Provide the [x, y] coordinate of the cell's center where the given text is located.  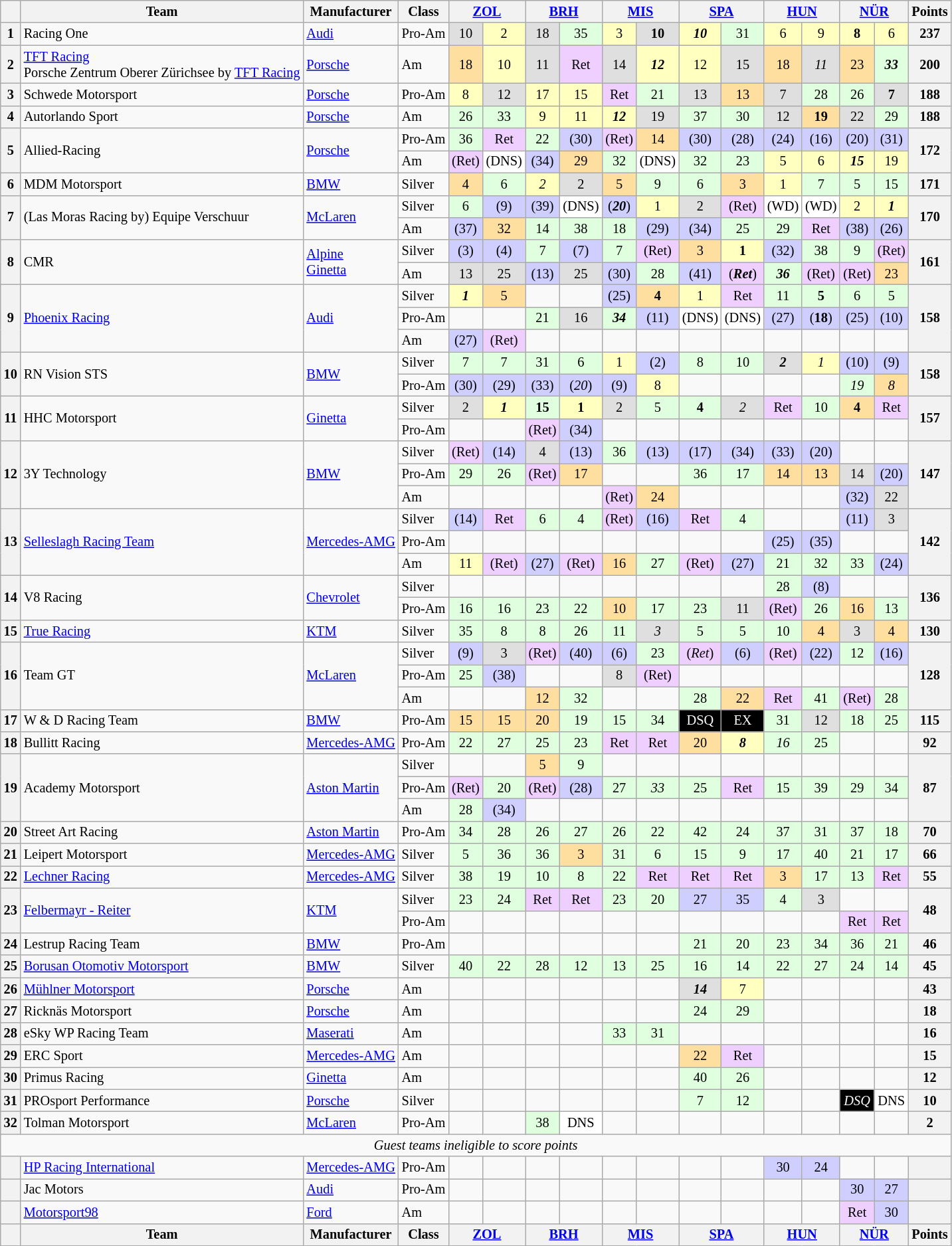
55 [930, 877]
Motorsport98 [162, 1212]
(18) [821, 318]
157 [930, 418]
147 [930, 474]
(35) [821, 541]
Street Art Racing [162, 832]
AlpineGinetta [351, 262]
(4) [504, 251]
RN Vision STS [162, 373]
Allied-Racing [162, 150]
Jac Motors [162, 1190]
(41) [700, 274]
142 [930, 542]
Primus Racing [162, 1078]
115 [930, 721]
41 [821, 698]
TFT Racing Porsche Zentrum Oberer Zürichsee by TFT Racing [162, 64]
171 [930, 184]
Racing One [162, 34]
136 [930, 598]
(26) [892, 228]
(8) [821, 586]
3Y Technology [162, 474]
Leipert Motorsport [162, 855]
CMR [162, 262]
Ricknäs Motorsport [162, 1011]
EX [743, 721]
Academy Motorsport [162, 788]
66 [930, 855]
48 [930, 910]
70 [930, 832]
172 [930, 150]
V8 Racing [162, 598]
87 [930, 788]
161 [930, 262]
128 [930, 676]
PROsport Performance [162, 1101]
(31) [892, 139]
45 [930, 966]
Maserati [351, 1033]
True Racing [162, 631]
Borusan Otomotiv Motorsport [162, 966]
HP Racing International [162, 1168]
Mühlner Motorsport [162, 989]
237 [930, 34]
Lechner Racing [162, 877]
(39) [543, 207]
170 [930, 218]
Autorlando Sport [162, 117]
Bullitt Racing [162, 743]
(17) [700, 452]
Phoenix Racing [162, 317]
ERC Sport [162, 1056]
(40) [581, 654]
Selleslagh Racing Team [162, 542]
HHC Motorsport [162, 418]
Team GT [162, 676]
Schwede Motorsport [162, 94]
Guest teams ineligible to score points [476, 1145]
(22) [821, 654]
(37) [466, 228]
39 [821, 788]
46 [930, 944]
MDM Motorsport [162, 184]
(2) [658, 363]
(3) [466, 251]
Ford [351, 1212]
W & D Racing Team [162, 721]
Chevrolet [351, 598]
43 [930, 989]
(7) [581, 251]
Tolman Motorsport [162, 1123]
42 [700, 832]
92 [930, 743]
Lestrup Racing Team [162, 944]
(Las Moras Racing by) Equipe Verschuur [162, 218]
Felbermayr - Reiter [162, 910]
200 [930, 64]
eSky WP Racing Team [162, 1033]
130 [930, 631]
